Determine the (X, Y) coordinate at the center of the cell enclosing the given text.  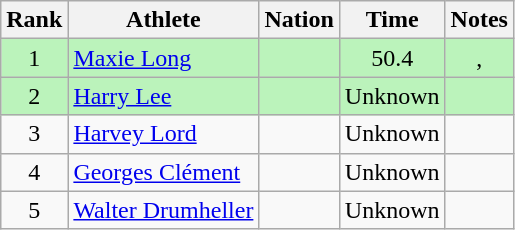
4 (34, 172)
Rank (34, 20)
Maxie Long (164, 58)
Walter Drumheller (164, 210)
Time (392, 20)
50.4 (392, 58)
Harvey Lord (164, 134)
Athlete (164, 20)
2 (34, 96)
Harry Lee (164, 96)
3 (34, 134)
Notes (479, 20)
5 (34, 210)
Nation (299, 20)
Georges Clément (164, 172)
, (479, 58)
1 (34, 58)
